Output the (x, y) coordinate of the center of the cell containing the given text.  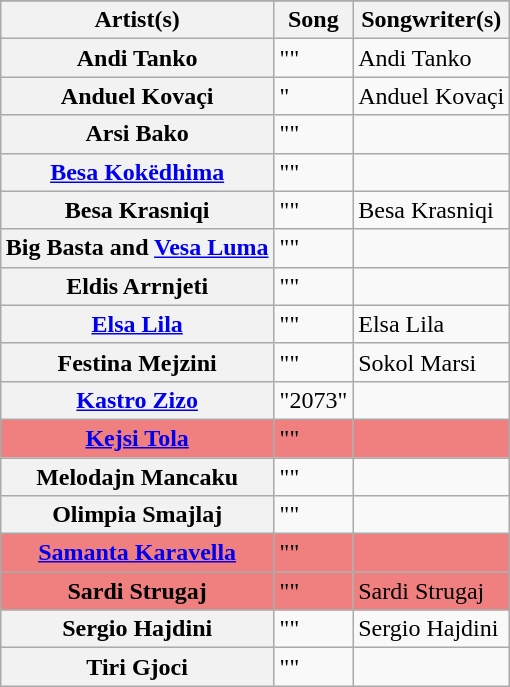
Besa Kokëdhima (137, 172)
Sokol Marsi (432, 362)
Songwriter(s) (432, 20)
Festina Mejzini (137, 362)
Big Basta and Vesa Luma (137, 248)
Kastro Zizo (137, 400)
Kejsi Tola (137, 438)
Arsi Bako (137, 134)
"2073" (314, 400)
Samanta Karavella (137, 553)
Eldis Arrnjeti (137, 286)
" (314, 96)
Tiri Gjoci (137, 667)
Olimpia Smajlaj (137, 515)
Artist(s) (137, 20)
Song (314, 20)
Melodajn Mancaku (137, 477)
